Scan for the cell matching the given text and deliver its (x, y) coordinate at center. 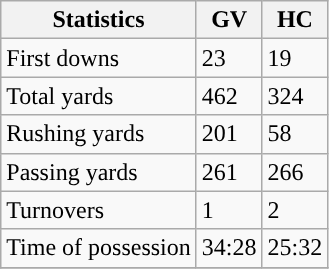
23 (229, 58)
19 (295, 58)
201 (229, 134)
Total yards (99, 96)
261 (229, 172)
GV (229, 20)
Passing yards (99, 172)
Turnovers (99, 210)
266 (295, 172)
34:28 (229, 248)
25:32 (295, 248)
58 (295, 134)
HC (295, 20)
2 (295, 210)
Statistics (99, 20)
First downs (99, 58)
462 (229, 96)
324 (295, 96)
Rushing yards (99, 134)
Time of possession (99, 248)
1 (229, 210)
